Detect which cell encompasses the target text, then output its (x, y) center coordinate. 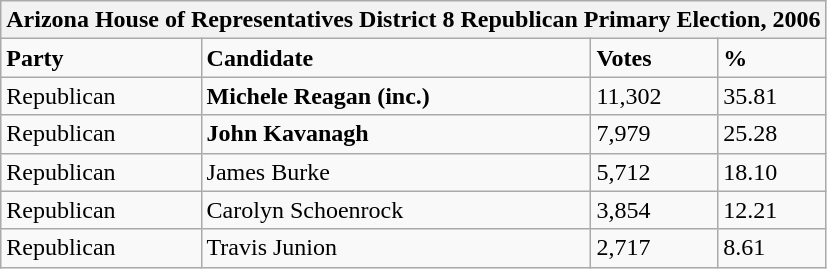
James Burke (396, 172)
Michele Reagan (inc.) (396, 96)
8.61 (772, 248)
Party (101, 58)
John Kavanagh (396, 134)
Arizona House of Representatives District 8 Republican Primary Election, 2006 (414, 20)
25.28 (772, 134)
35.81 (772, 96)
Carolyn Schoenrock (396, 210)
18.10 (772, 172)
2,717 (654, 248)
3,854 (654, 210)
7,979 (654, 134)
5,712 (654, 172)
Candidate (396, 58)
Votes (654, 58)
12.21 (772, 210)
11,302 (654, 96)
% (772, 58)
Travis Junion (396, 248)
